Return the (x, y) coordinate for the center point of the cell that contains the specified text.  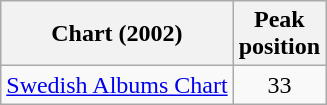
33 (279, 85)
Peakposition (279, 34)
Swedish Albums Chart (117, 85)
Chart (2002) (117, 34)
